Return the (X, Y) coordinate for the center point of the cell that contains the specified text.  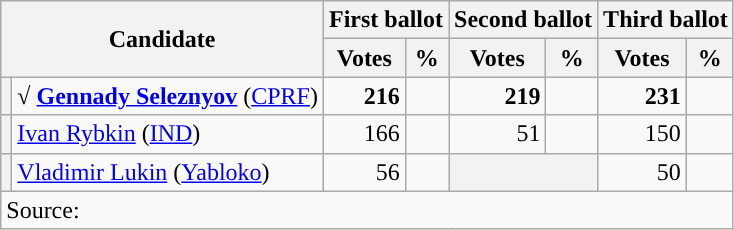
Second ballot (522, 20)
51 (496, 134)
219 (496, 96)
Candidate (162, 39)
Ivan Rybkin (IND) (168, 134)
216 (364, 96)
First ballot (386, 20)
Source: (368, 210)
150 (642, 134)
Third ballot (666, 20)
231 (642, 96)
Vladimir Lukin (Yabloko) (168, 172)
166 (364, 134)
56 (364, 172)
√ Gennady Seleznyov (CPRF) (168, 96)
50 (642, 172)
